Capture the cell that displays the provided text and extract its [x, y] central coordinate. 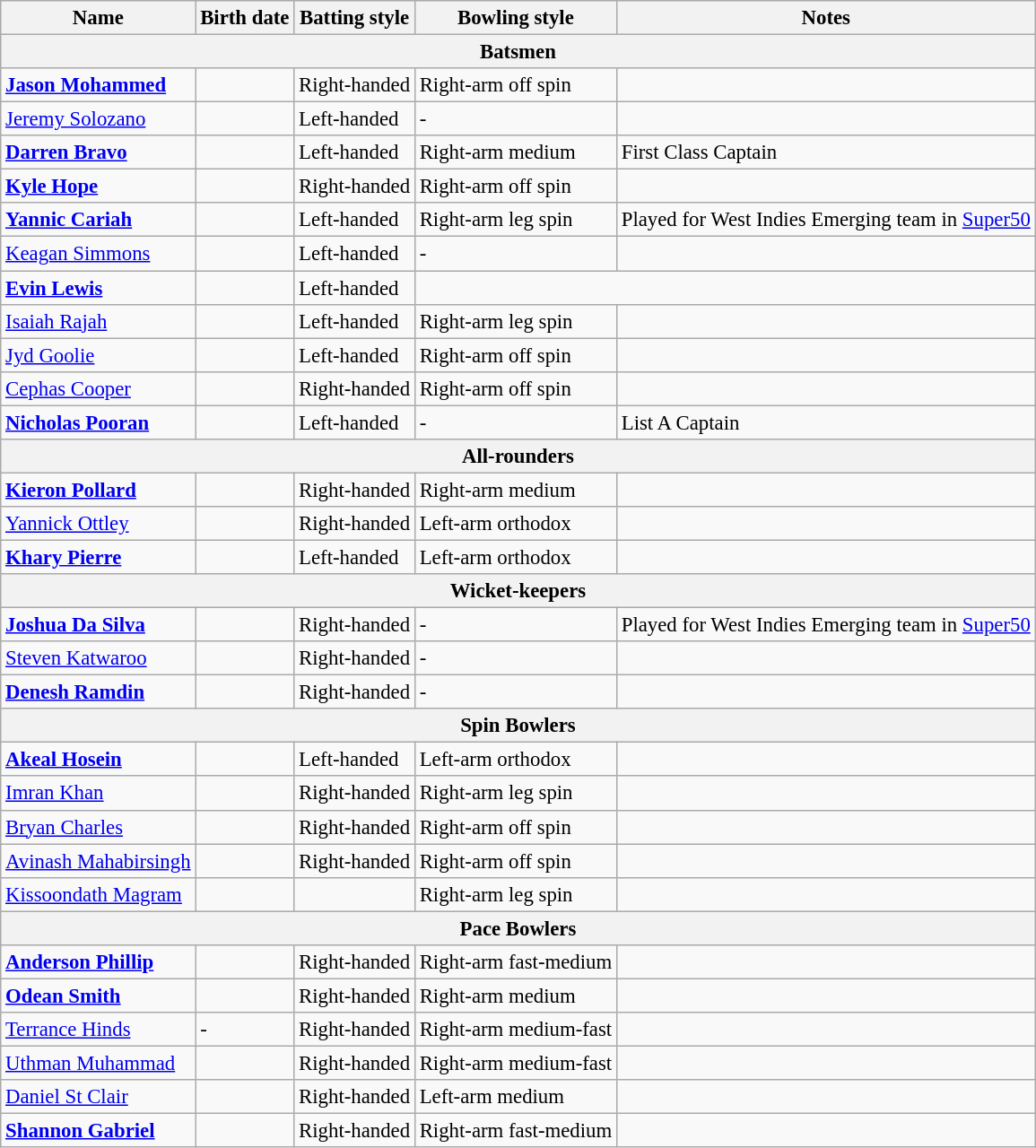
Batting style [355, 18]
Yannic Cariah [99, 220]
Imran Khan [99, 794]
Jeremy Solozano [99, 119]
Kissoondath Magram [99, 894]
Left-arm medium [515, 1097]
Jason Mohammed [99, 85]
Spin Bowlers [518, 726]
Keagan Simmons [99, 254]
Batsmen [518, 52]
Jyd Goolie [99, 355]
Denesh Ramdin [99, 692]
Khary Pierre [99, 557]
Daniel St Clair [99, 1097]
Anderson Phillip [99, 962]
Terrance Hinds [99, 1030]
Bryan Charles [99, 827]
Shannon Gabriel [99, 1131]
Odean Smith [99, 996]
List A Captain [825, 422]
Yannick Ottley [99, 524]
Name [99, 18]
Pace Bowlers [518, 928]
Cephas Cooper [99, 388]
Nicholas Pooran [99, 422]
Isaiah Rajah [99, 321]
Notes [825, 18]
Evin Lewis [99, 288]
Joshua Da Silva [99, 625]
First Class Captain [825, 152]
Steven Katwaroo [99, 658]
Uthman Muhammad [99, 1063]
Birth date [245, 18]
Avinash Mahabirsingh [99, 861]
Kyle Hope [99, 187]
Wicket-keepers [518, 591]
Kieron Pollard [99, 490]
Bowling style [515, 18]
All-rounders [518, 457]
Akeal Hosein [99, 760]
Darren Bravo [99, 152]
